Provide the [X, Y] coordinate of the cell's center where the given text is located.  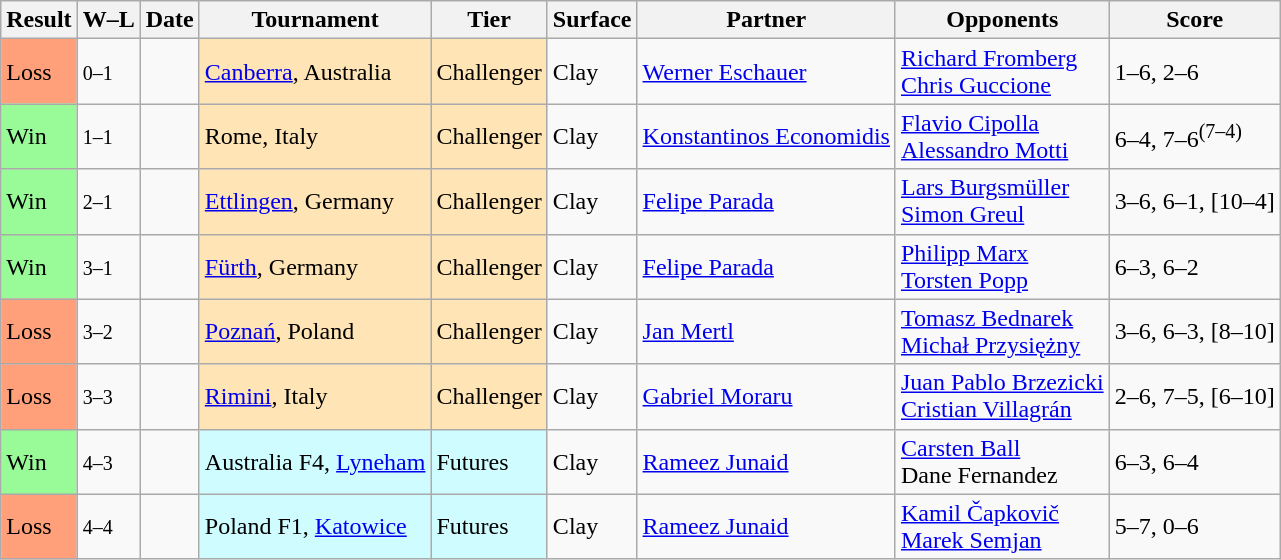
Tournament [315, 20]
3–6, 6–1, [10–4] [1194, 202]
6–3, 6–4 [1194, 462]
0–1 [108, 72]
Opponents [1002, 20]
4–4 [108, 526]
Lars Burgsmüller Simon Greul [1002, 202]
Konstantinos Economidis [766, 136]
3–6, 6–3, [8–10] [1194, 332]
1–1 [108, 136]
Tier [489, 20]
Juan Pablo Brzezicki Cristian Villagrán [1002, 396]
Poland F1, Katowice [315, 526]
2–1 [108, 202]
3–3 [108, 396]
3–1 [108, 266]
Jan Mertl [766, 332]
Tomasz Bednarek Michał Przysiężny [1002, 332]
Fürth, Germany [315, 266]
Ettlingen, Germany [315, 202]
2–6, 7–5, [6–10] [1194, 396]
Partner [766, 20]
Canberra, Australia [315, 72]
Poznań, Poland [315, 332]
W–L [108, 20]
Richard Fromberg Chris Guccione [1002, 72]
Rome, Italy [315, 136]
5–7, 0–6 [1194, 526]
6–3, 6–2 [1194, 266]
Carsten Ball Dane Fernandez [1002, 462]
Werner Eschauer [766, 72]
Australia F4, Lyneham [315, 462]
4–3 [108, 462]
Score [1194, 20]
Surface [592, 20]
Gabriel Moraru [766, 396]
Date [170, 20]
6–4, 7–6(7–4) [1194, 136]
Rimini, Italy [315, 396]
Kamil Čapkovič Marek Semjan [1002, 526]
Flavio Cipolla Alessandro Motti [1002, 136]
1–6, 2–6 [1194, 72]
Philipp Marx Torsten Popp [1002, 266]
Result [39, 20]
3–2 [108, 332]
